From the cell containing the given text, extract its center point as [x, y] coordinate. 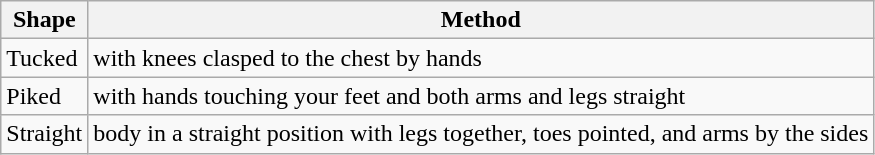
with knees clasped to the chest by hands [481, 58]
with hands touching your feet and both arms and legs straight [481, 96]
Tucked [44, 58]
Piked [44, 96]
Straight [44, 134]
body in a straight position with legs together, toes pointed, and arms by the sides [481, 134]
Shape [44, 20]
Method [481, 20]
